Find where the given text appears and provide that cell's center as (X, Y) coordinate. 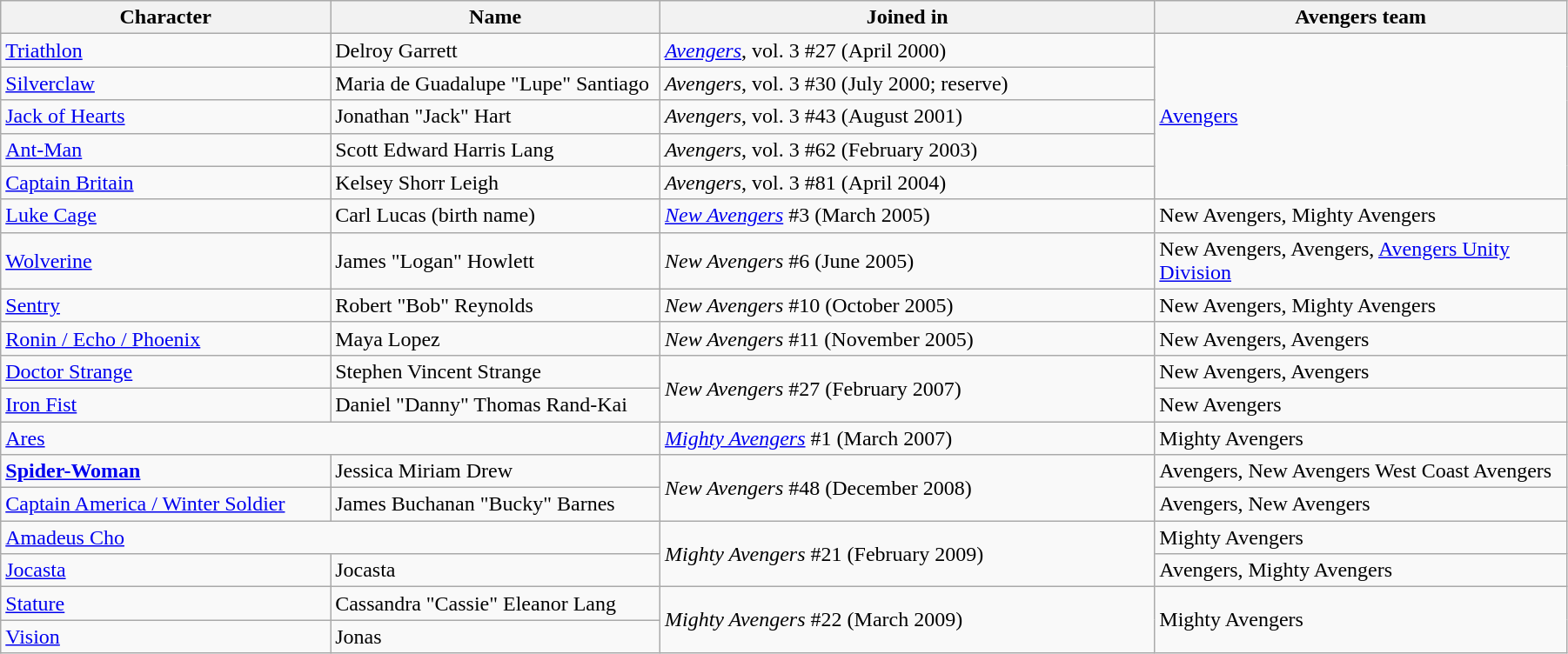
Jonas (496, 637)
New Avengers #3 (March 2005) (907, 216)
Kelsey Shorr Leigh (496, 183)
Avengers team (1361, 17)
Avengers, Mighty Avengers (1361, 571)
Jessica Miriam Drew (496, 471)
Ronin / Echo / Phoenix (165, 338)
New Avengers, Avengers, Avengers Unity Division (1361, 261)
Spider-Woman (165, 471)
Ant-Man (165, 150)
Stephen Vincent Strange (496, 371)
Scott Edward Harris Lang (496, 150)
Doctor Strange (165, 371)
Avengers, New Avengers West Coast Avengers (1361, 471)
Mighty Avengers #21 (February 2009) (907, 554)
Avengers, vol. 3 #30 (July 2000; reserve) (907, 83)
Captain Britain (165, 183)
Avengers, vol. 3 #43 (August 2001) (907, 117)
New Avengers #10 (October 2005) (907, 305)
New Avengers #27 (February 2007) (907, 388)
Joined in (907, 17)
Delroy Garrett (496, 50)
Maria de Guadalupe "Lupe" Santiago (496, 83)
Name (496, 17)
Ares (331, 437)
Robert "Bob" Reynolds (496, 305)
Avengers (1361, 117)
Triathlon (165, 50)
Carl Lucas (birth name) (496, 216)
Mighty Avengers #22 (March 2009) (907, 620)
Avengers, vol. 3 #81 (April 2004) (907, 183)
Wolverine (165, 261)
Sentry (165, 305)
Captain America / Winter Soldier (165, 504)
Iron Fist (165, 404)
Character (165, 17)
Stature (165, 604)
Avengers, New Avengers (1361, 504)
Luke Cage (165, 216)
Cassandra "Cassie" Eleanor Lang (496, 604)
Daniel "Danny" Thomas Rand-Kai (496, 404)
New Avengers #6 (June 2005) (907, 261)
Mighty Avengers #1 (March 2007) (907, 437)
Maya Lopez (496, 338)
Amadeus Cho (331, 537)
Silverclaw (165, 83)
Jack of Hearts (165, 117)
James "Logan" Howlett (496, 261)
Avengers, vol. 3 #27 (April 2000) (907, 50)
Vision (165, 637)
Avengers, vol. 3 #62 (February 2003) (907, 150)
James Buchanan "Bucky" Barnes (496, 504)
New Avengers #11 (November 2005) (907, 338)
New Avengers #48 (December 2008) (907, 488)
Jonathan "Jack" Hart (496, 117)
New Avengers (1361, 404)
